Output the (X, Y) coordinate of the center of the cell containing the given text.  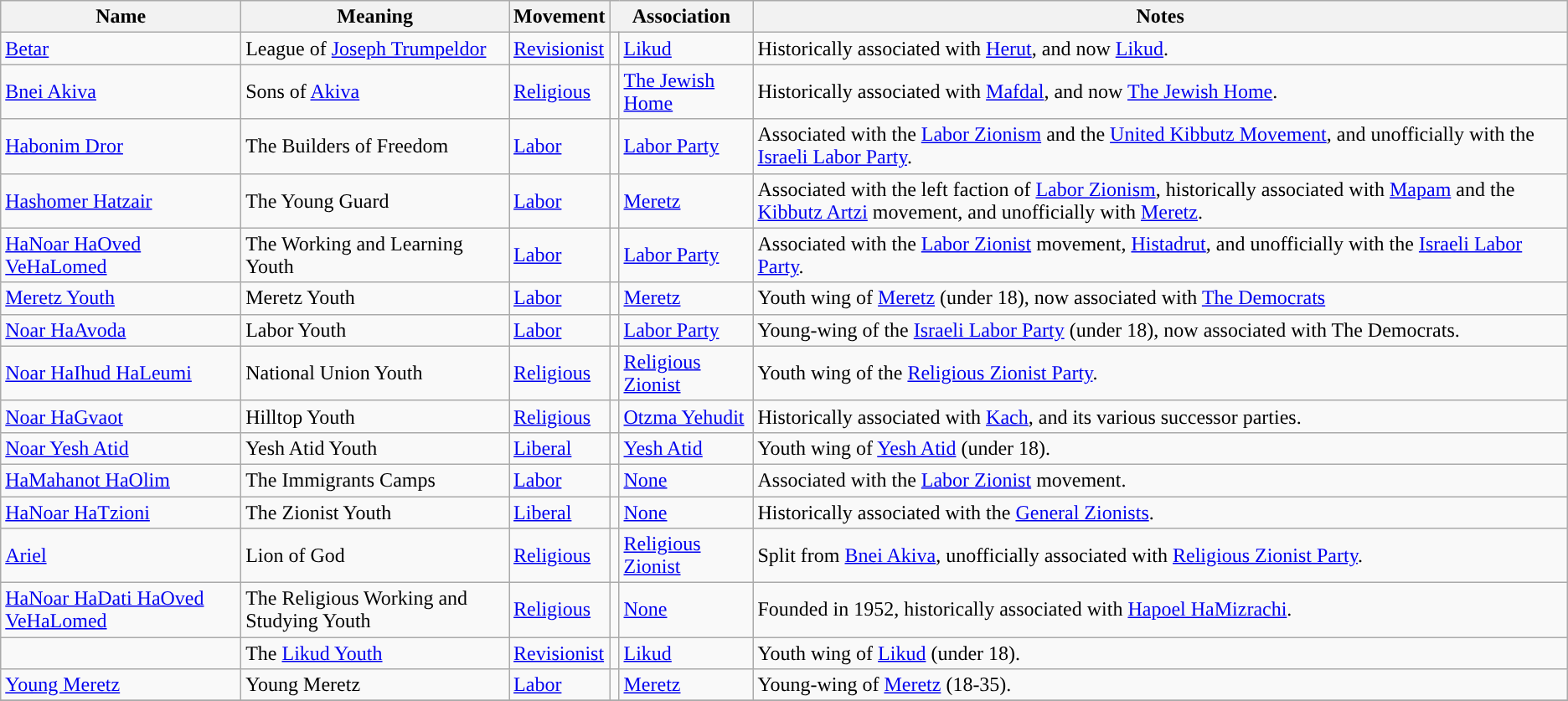
Yesh Atid Youth (375, 448)
The Immigrants Camps (375, 480)
Associated with the Labor Zionism and the United Kibbutz Movement, and unofficially with the Israeli Labor Party. (1160, 146)
Noar HaIhud HaLeumi (121, 374)
HaNoar HaDati HaOved VeHaLomed (121, 610)
Historically associated with Herut, and now Likud. (1160, 49)
Association (682, 17)
League of Joseph Trumpeldor (375, 49)
The Zionist Youth (375, 512)
The Young Guard (375, 201)
Habonim Dror (121, 146)
Hashomer Hatzair (121, 201)
The Jewish Home (686, 92)
Founded in 1952, historically associated with Hapoel HaMizrachi. (1160, 610)
Hilltop Youth (375, 416)
Youth wing of Likud (under 18). (1160, 653)
Youth wing of Yesh Atid (under 18). (1160, 448)
Name (121, 17)
Associated with the Labor Zionist movement, Histadrut, and unofficially with the Israeli Labor Party. (1160, 255)
Meaning (375, 17)
National Union Youth (375, 374)
Lion of God (375, 556)
Noar HaAvoda (121, 330)
Otzma Yehudit (686, 416)
Labor Youth (375, 330)
Movement (560, 17)
The Builders of Freedom (375, 146)
Yesh Atid (686, 448)
Ariel (121, 556)
Bnei Akiva (121, 92)
Historically associated with Mafdal, and now The Jewish Home. (1160, 92)
Betar (121, 49)
Youth wing of the Religious Zionist Party. (1160, 374)
Historically associated with Kach, and its various successor parties. (1160, 416)
The Working and Learning Youth (375, 255)
The Likud Youth (375, 653)
Sons of Akiva (375, 92)
Young-wing of Meretz (18-35). (1160, 685)
Young-wing of the Israeli Labor Party (under 18), now associated with The Democrats. (1160, 330)
Associated with the Labor Zionist movement. (1160, 480)
Historically associated with the General Zionists. (1160, 512)
The Religious Working and Studying Youth (375, 610)
Notes (1160, 17)
Noar Yesh Atid (121, 448)
Noar HaGvaot (121, 416)
Youth wing of Meretz (under 18), now associated with The Democrats (1160, 298)
HaMahanot HaOlim (121, 480)
Associated with the left faction of Labor Zionism, historically associated with Mapam and the Kibbutz Artzi movement, and unofficially with Meretz. (1160, 201)
Split from Bnei Akiva, unofficially associated with Religious Zionist Party. (1160, 556)
HaNoar HaTzioni (121, 512)
HaNoar HaOved VeHaLomed (121, 255)
